Find where the given text appears and provide that cell's center as (x, y) coordinate. 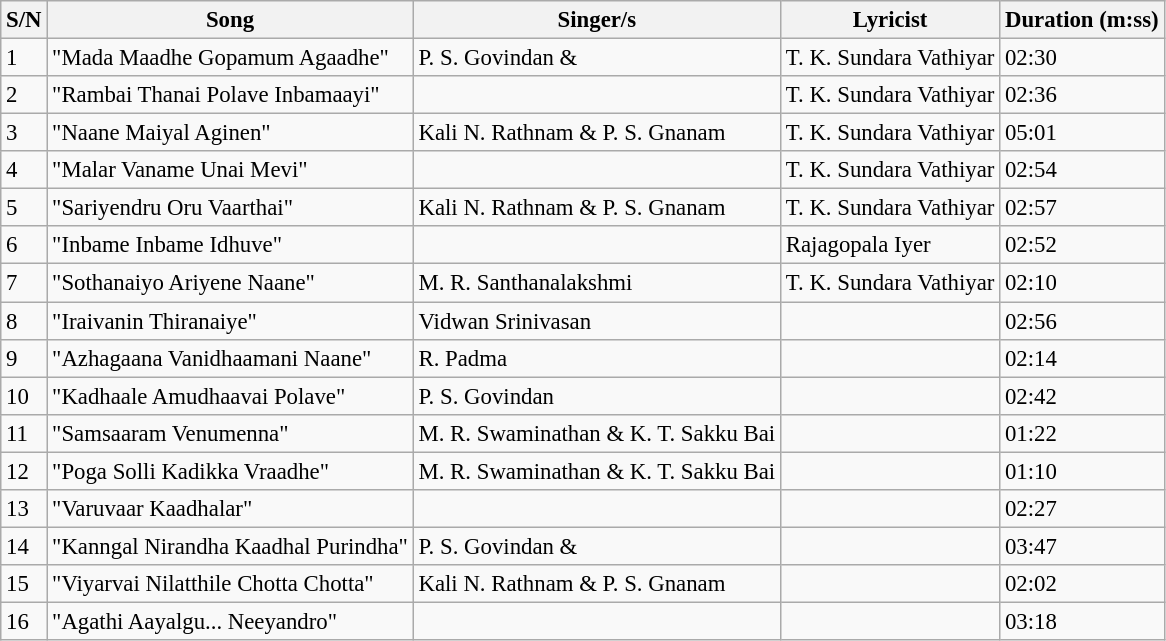
6 (24, 245)
"Kanngal Nirandha Kaadhal Purindha" (230, 546)
Duration (m:ss) (1082, 20)
"Agathi Aayalgu... Neeyandro" (230, 621)
"Sariyendru Oru Vaarthai" (230, 208)
Vidwan Srinivasan (596, 321)
8 (24, 321)
Lyricist (890, 20)
"Naane Maiyal Aginen" (230, 133)
P. S. Govindan (596, 396)
01:10 (1082, 471)
Song (230, 20)
"Mada Maadhe Gopamum Agaadhe" (230, 58)
02:10 (1082, 283)
"Samsaaram Venumenna" (230, 433)
5 (24, 208)
03:47 (1082, 546)
02:57 (1082, 208)
3 (24, 133)
02:14 (1082, 358)
"Rambai Thanai Polave Inbamaayi" (230, 95)
2 (24, 95)
1 (24, 58)
16 (24, 621)
02:56 (1082, 321)
02:42 (1082, 396)
01:22 (1082, 433)
"Poga Solli Kadikka Vraadhe" (230, 471)
11 (24, 433)
"Varuvaar Kaadhalar" (230, 509)
Singer/s (596, 20)
"Malar Vaname Unai Mevi" (230, 170)
"Viyarvai Nilatthile Chotta Chotta" (230, 584)
02:02 (1082, 584)
03:18 (1082, 621)
02:54 (1082, 170)
13 (24, 509)
9 (24, 358)
12 (24, 471)
R. Padma (596, 358)
02:52 (1082, 245)
"Iraivanin Thiranaiye" (230, 321)
M. R. Santhanalakshmi (596, 283)
S/N (24, 20)
02:30 (1082, 58)
02:27 (1082, 509)
"Sothanaiyo Ariyene Naane" (230, 283)
15 (24, 584)
02:36 (1082, 95)
05:01 (1082, 133)
14 (24, 546)
Rajagopala Iyer (890, 245)
7 (24, 283)
"Kadhaale Amudhaavai Polave" (230, 396)
"Inbame Inbame Idhuve" (230, 245)
4 (24, 170)
"Azhagaana Vanidhaamani Naane" (230, 358)
10 (24, 396)
